For the text-containing cell, return its midpoint in (X, Y) coordinate format. 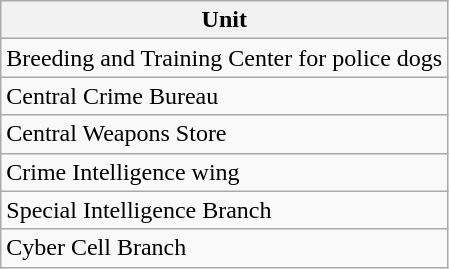
Central Weapons Store (224, 134)
Unit (224, 20)
Central Crime Bureau (224, 96)
Crime Intelligence wing (224, 172)
Special Intelligence Branch (224, 210)
Cyber Cell Branch (224, 248)
Breeding and Training Center for police dogs (224, 58)
